Detect which cell encompasses the target text, then output its (X, Y) center coordinate. 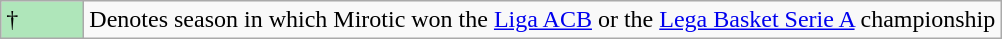
† (42, 20)
Denotes season in which Mirotic won the Liga ACB or the Lega Basket Serie A championship (542, 20)
